Search for the cell housing the specified text and yield its (x, y) center coordinate. 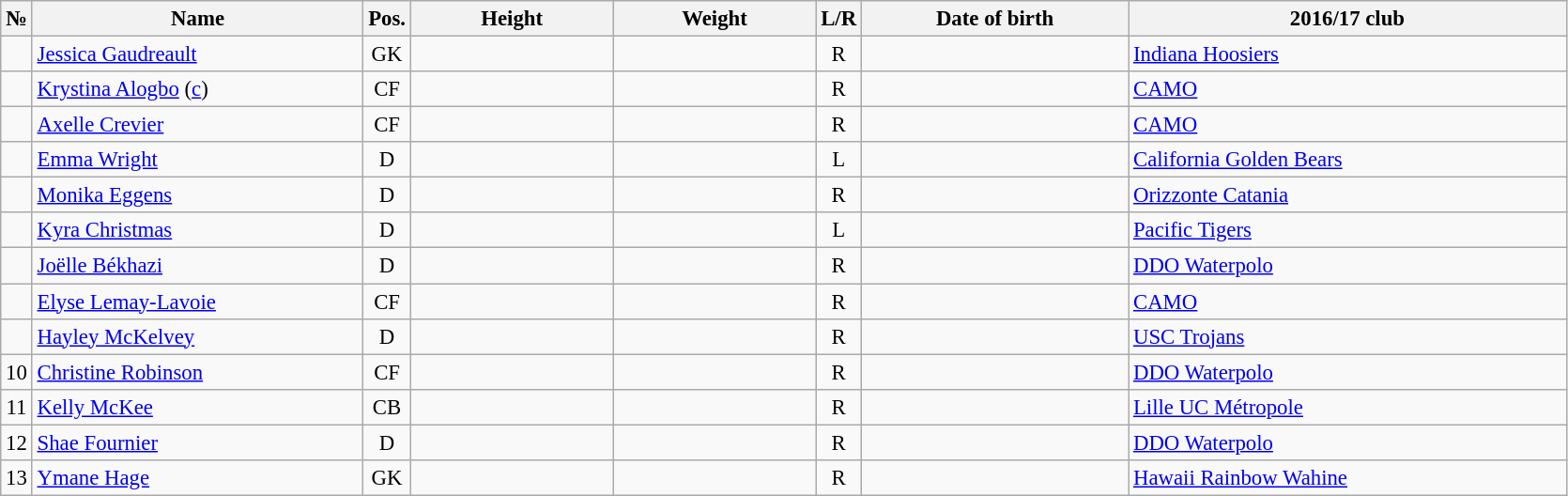
Indiana Hoosiers (1348, 54)
2016/17 club (1348, 19)
Weight (715, 19)
California Golden Bears (1348, 160)
Christine Robinson (197, 372)
Pacific Tigers (1348, 230)
Hayley McKelvey (197, 336)
Hawaii Rainbow Wahine (1348, 478)
10 (17, 372)
11 (17, 407)
Pos. (387, 19)
Jessica Gaudreault (197, 54)
Krystina Alogbo (c) (197, 89)
Joëlle Békhazi (197, 266)
Name (197, 19)
Kyra Christmas (197, 230)
№ (17, 19)
USC Trojans (1348, 336)
13 (17, 478)
Orizzonte Catania (1348, 195)
Kelly McKee (197, 407)
12 (17, 442)
Elyse Lemay-Lavoie (197, 302)
Ymane Hage (197, 478)
L/R (839, 19)
Emma Wright (197, 160)
Height (512, 19)
Date of birth (994, 19)
Lille UC Métropole (1348, 407)
CB (387, 407)
Axelle Crevier (197, 125)
Monika Eggens (197, 195)
Shae Fournier (197, 442)
